Provide the [x, y] coordinate of the cell's center where the given text is located.  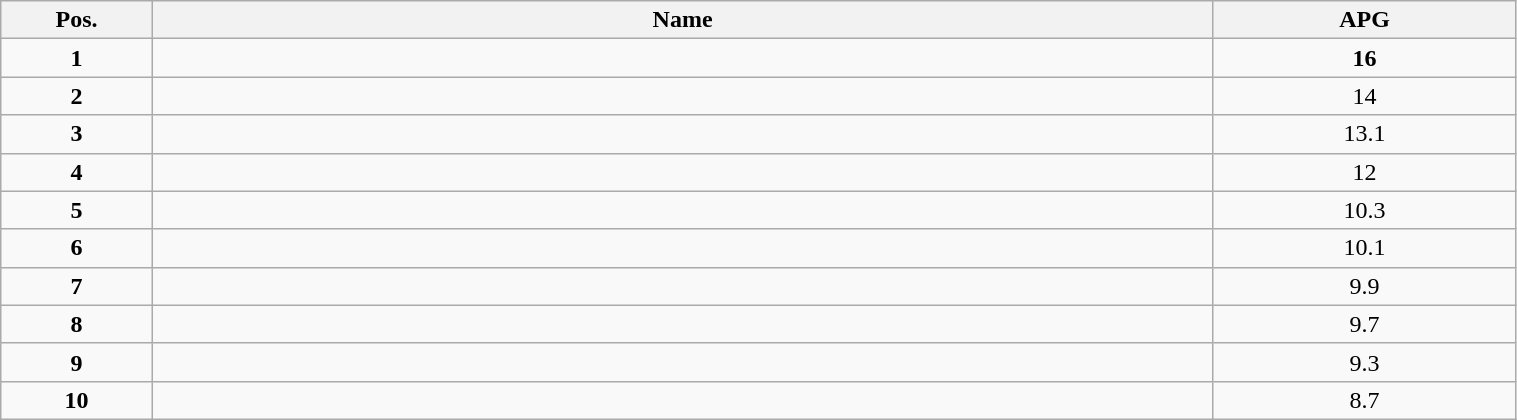
4 [77, 172]
7 [77, 286]
14 [1364, 96]
3 [77, 134]
1 [77, 58]
10.3 [1364, 210]
9 [77, 362]
Name [682, 20]
8 [77, 324]
2 [77, 96]
9.3 [1364, 362]
5 [77, 210]
10.1 [1364, 248]
8.7 [1364, 400]
12 [1364, 172]
APG [1364, 20]
Pos. [77, 20]
9.7 [1364, 324]
10 [77, 400]
16 [1364, 58]
9.9 [1364, 286]
13.1 [1364, 134]
6 [77, 248]
